Provide the [x, y] coordinate of the cell's center where the given text is located.  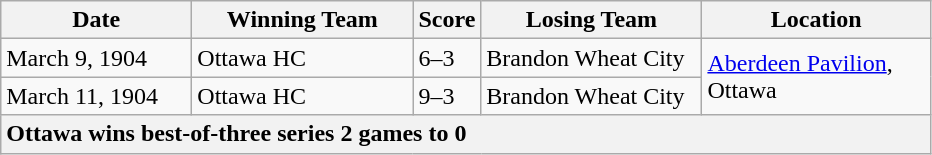
Location [816, 20]
Ottawa wins best-of-three series 2 games to 0 [466, 134]
9–3 [447, 96]
Losing Team [592, 20]
Aberdeen Pavilion, Ottawa [816, 77]
March 11, 1904 [96, 96]
Score [447, 20]
Date [96, 20]
6–3 [447, 58]
March 9, 1904 [96, 58]
Winning Team [302, 20]
